Capture the cell that displays the provided text and extract its (X, Y) central coordinate. 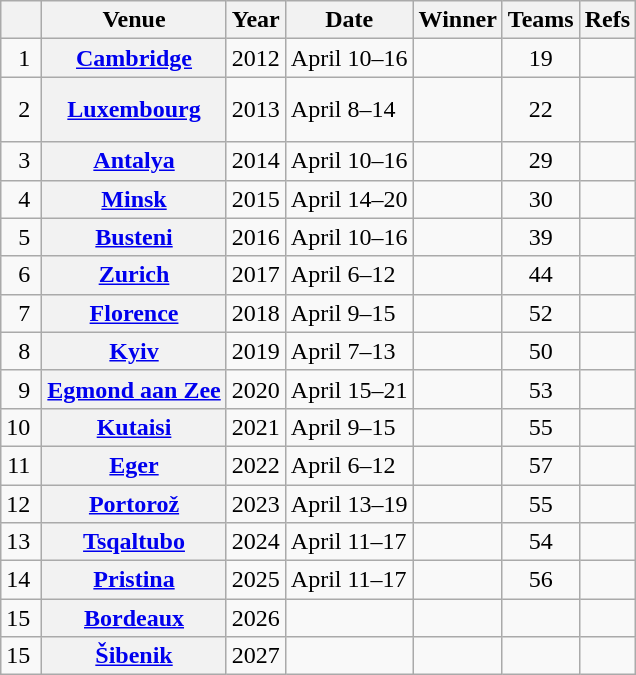
3 (22, 161)
2024 (256, 542)
50 (540, 351)
2027 (256, 656)
Year (256, 20)
Kutaisi (134, 427)
April 15–21 (349, 389)
2012 (256, 58)
6 (22, 275)
Šibenik (134, 656)
Date (349, 20)
12 (22, 503)
Florence (134, 313)
2022 (256, 465)
2019 (256, 351)
11 (22, 465)
2025 (256, 580)
Pristina (134, 580)
13 (22, 542)
10 (22, 427)
53 (540, 389)
April 13–19 (349, 503)
30 (540, 199)
Zurich (134, 275)
Antalya (134, 161)
Kyiv (134, 351)
39 (540, 237)
52 (540, 313)
Eger (134, 465)
2013 (256, 110)
2 (22, 110)
8 (22, 351)
Bordeaux (134, 618)
22 (540, 110)
Minsk (134, 199)
54 (540, 542)
Portorož (134, 503)
57 (540, 465)
2018 (256, 313)
Luxembourg (134, 110)
April 7–13 (349, 351)
Tsqaltubo (134, 542)
2020 (256, 389)
9 (22, 389)
April 14–20 (349, 199)
Venue (134, 20)
2023 (256, 503)
Egmond aan Zee (134, 389)
29 (540, 161)
April 8–14 (349, 110)
Cambridge (134, 58)
4 (22, 199)
2015 (256, 199)
1 (22, 58)
2026 (256, 618)
2016 (256, 237)
56 (540, 580)
2014 (256, 161)
19 (540, 58)
Teams (540, 20)
44 (540, 275)
Refs (607, 20)
7 (22, 313)
Winner (458, 20)
2021 (256, 427)
2017 (256, 275)
14 (22, 580)
5 (22, 237)
Busteni (134, 237)
